Identify which cell holds the provided text, then report its (X, Y) central coordinate. 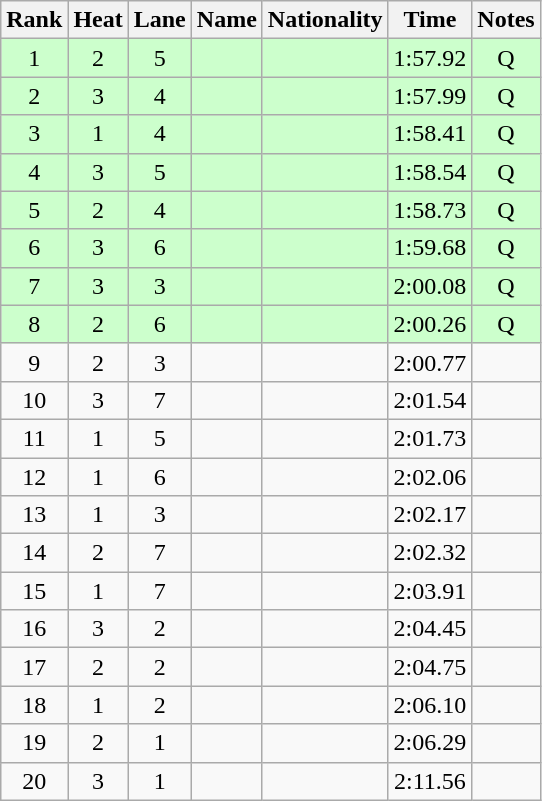
1:59.68 (430, 248)
12 (34, 477)
1:57.92 (430, 58)
2:02.06 (430, 477)
1:58.73 (430, 210)
2:01.54 (430, 400)
2:02.17 (430, 515)
1:58.41 (430, 134)
1:58.54 (430, 172)
2:00.77 (430, 362)
10 (34, 400)
15 (34, 591)
2:04.75 (430, 667)
2:06.29 (430, 743)
Notes (506, 20)
2:04.45 (430, 629)
17 (34, 667)
11 (34, 438)
1:57.99 (430, 96)
2:00.08 (430, 286)
16 (34, 629)
2:03.91 (430, 591)
Name (226, 20)
2:00.26 (430, 324)
2:06.10 (430, 705)
20 (34, 781)
2:11.56 (430, 781)
8 (34, 324)
Lane (160, 20)
Rank (34, 20)
19 (34, 743)
2:01.73 (430, 438)
Heat (98, 20)
13 (34, 515)
Nationality (325, 20)
Time (430, 20)
2:02.32 (430, 553)
14 (34, 553)
9 (34, 362)
18 (34, 705)
